Find where the given text appears and provide that cell's center as (X, Y) coordinate. 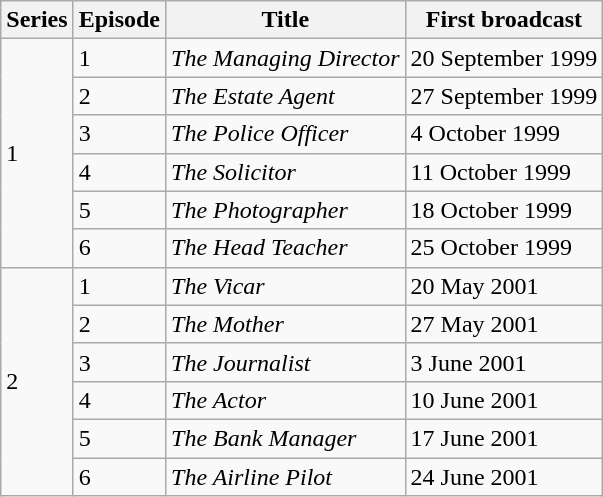
The Vicar (286, 286)
The Solicitor (286, 172)
The Journalist (286, 362)
The Actor (286, 400)
20 May 2001 (504, 286)
27 September 1999 (504, 96)
The Managing Director (286, 58)
17 June 2001 (504, 438)
11 October 1999 (504, 172)
The Head Teacher (286, 248)
10 June 2001 (504, 400)
3 June 2001 (504, 362)
The Airline Pilot (286, 477)
Episode (119, 20)
Series (37, 20)
The Mother (286, 324)
The Police Officer (286, 134)
18 October 1999 (504, 210)
The Photographer (286, 210)
27 May 2001 (504, 324)
The Bank Manager (286, 438)
20 September 1999 (504, 58)
First broadcast (504, 20)
The Estate Agent (286, 96)
25 October 1999 (504, 248)
24 June 2001 (504, 477)
4 October 1999 (504, 134)
Title (286, 20)
